For the text-containing cell, return its midpoint in [X, Y] coordinate format. 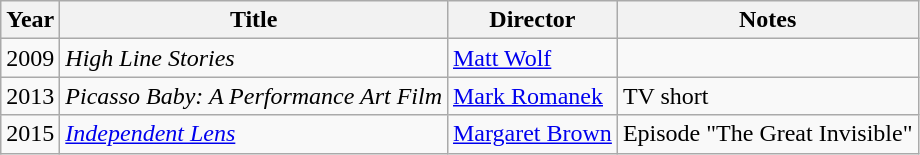
Title [254, 20]
2015 [30, 134]
Picasso Baby: A Performance Art Film [254, 96]
High Line Stories [254, 58]
Notes [768, 20]
Independent Lens [254, 134]
TV short [768, 96]
Director [532, 20]
Year [30, 20]
2013 [30, 96]
Margaret Brown [532, 134]
Episode "The Great Invisible" [768, 134]
Mark Romanek [532, 96]
Matt Wolf [532, 58]
2009 [30, 58]
